Provide the [X, Y] coordinate of the cell's center where the given text is located.  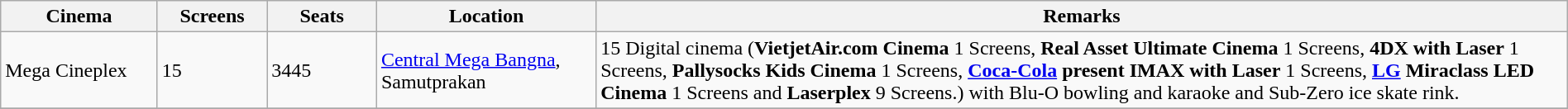
3445 [323, 70]
Remarks [1082, 17]
Mega Cineplex [79, 70]
Screens [212, 17]
Location [486, 17]
Central Mega Bangna, Samutprakan [486, 70]
15 [212, 70]
Seats [323, 17]
Cinema [79, 17]
